Scan for the cell matching the given text and deliver its [X, Y] coordinate at center. 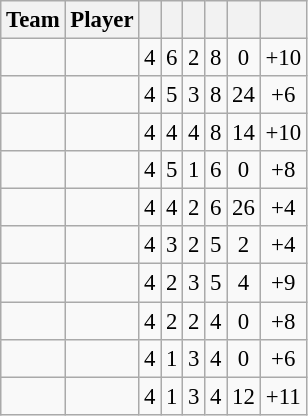
+11 [283, 396]
+9 [283, 283]
26 [244, 208]
12 [244, 396]
24 [244, 95]
14 [244, 133]
Player [102, 20]
Team [33, 20]
